Extract the (x, y) coordinate from the center of the cell holding the provided text.  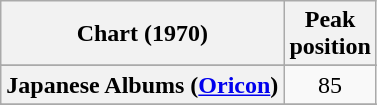
Chart (1970) (142, 34)
Peakposition (330, 34)
85 (330, 85)
Japanese Albums (Oricon) (142, 85)
